Locate the cell with the specified text and output its [X, Y] center coordinate. 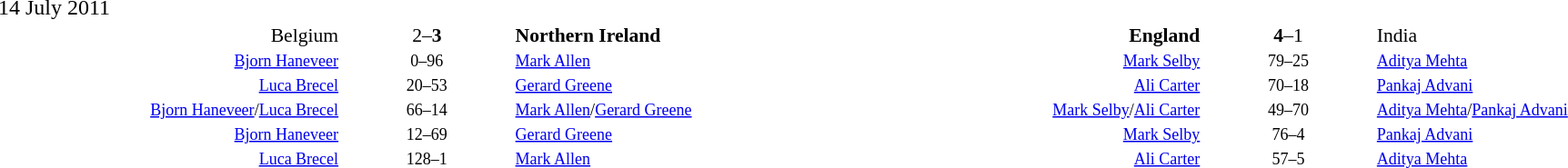
49–70 [1288, 110]
Ali Carter [1030, 86]
79–25 [1288, 61]
70–18 [1288, 86]
Mark Allen/Gerard Greene [686, 110]
76–4 [1288, 135]
England [1030, 35]
4–1 [1288, 35]
Mark Selby/Ali Carter [1030, 110]
2–3 [427, 35]
Mark Allen [686, 61]
66–14 [427, 110]
20–53 [427, 86]
12–69 [427, 135]
0–96 [427, 61]
Northern Ireland [686, 35]
